Locate the cell with the specified text and output its [x, y] center coordinate. 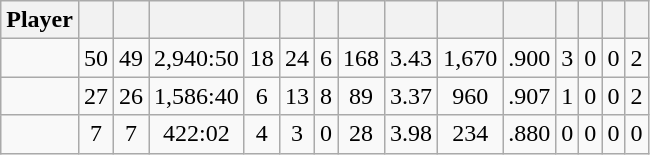
4 [262, 134]
1,670 [470, 58]
50 [96, 58]
234 [470, 134]
Player [40, 20]
24 [296, 58]
1,586:40 [197, 96]
28 [362, 134]
49 [132, 58]
.900 [530, 58]
13 [296, 96]
89 [362, 96]
3.37 [412, 96]
8 [326, 96]
422:02 [197, 134]
.880 [530, 134]
1 [568, 96]
960 [470, 96]
3.43 [412, 58]
2,940:50 [197, 58]
.907 [530, 96]
18 [262, 58]
168 [362, 58]
27 [96, 96]
26 [132, 96]
3.98 [412, 134]
